Extract the (x, y) coordinate from the center of the cell holding the provided text.  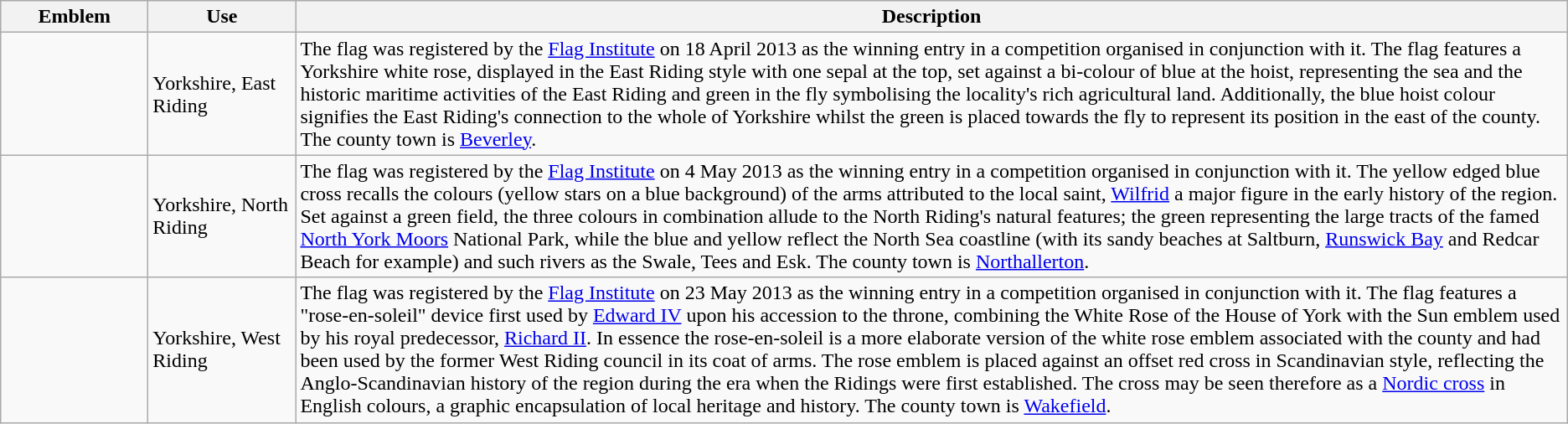
Use (222, 17)
Yorkshire, West Riding (222, 350)
Description (931, 17)
Emblem (75, 17)
Yorkshire, North Riding (222, 216)
Yorkshire, East Riding (222, 94)
